For the text-containing cell, return its midpoint in (x, y) coordinate format. 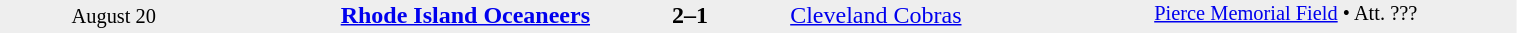
Cleveland Cobras (971, 15)
2–1 (690, 15)
Pierce Memorial Field • Att. ??? (1335, 16)
Rhode Island Oceaneers (410, 15)
August 20 (114, 16)
